Detect which cell encompasses the target text, then output its (X, Y) center coordinate. 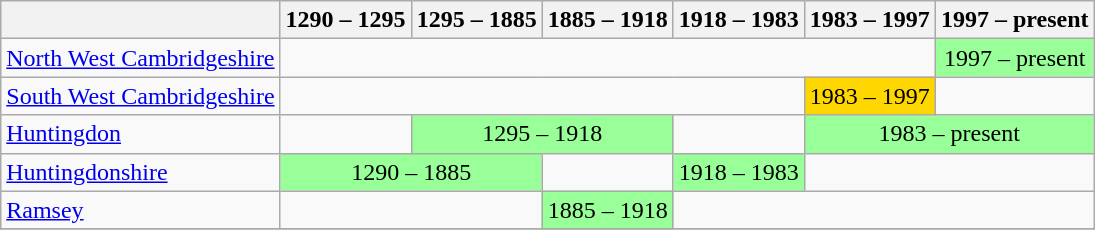
Huntingdon (140, 134)
1290 – 1885 (411, 172)
1290 – 1295 (346, 20)
1295 – 1885 (476, 20)
North West Cambridgeshire (140, 58)
1295 – 1918 (542, 134)
Ramsey (140, 210)
South West Cambridgeshire (140, 96)
1983 – present (949, 134)
Huntingdonshire (140, 172)
